Return [x, y] of the center of cell containing provided text 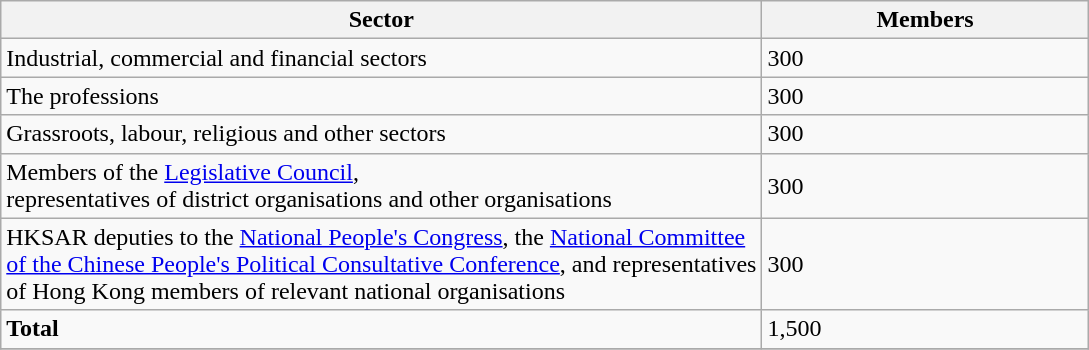
Grassroots, labour, religious and other sectors [382, 134]
The professions [382, 96]
Total [382, 329]
Members [925, 20]
Sector [382, 20]
Industrial, commercial and financial sectors [382, 58]
Members of the Legislative Council, representatives of district organisations and other organisations [382, 186]
1,500 [925, 329]
